Scan for the cell matching the given text and deliver its (x, y) coordinate at center. 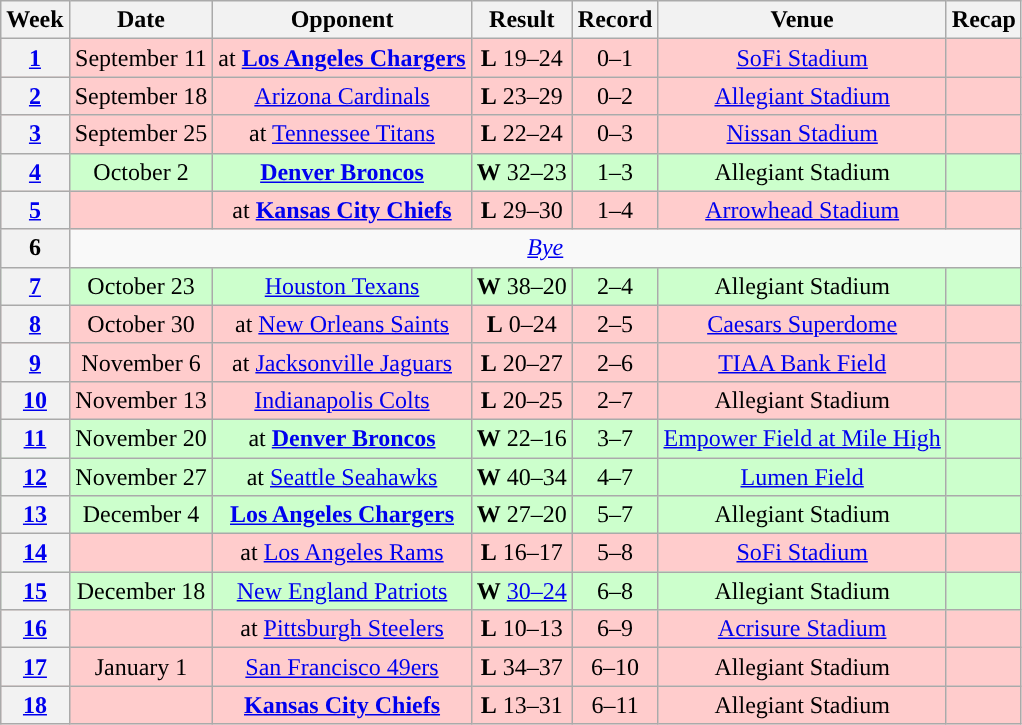
Opponent (342, 20)
October 23 (141, 286)
L 10–13 (522, 629)
September 25 (141, 134)
November 6 (141, 362)
0–2 (615, 96)
W 27–20 (522, 515)
San Francisco 49ers (342, 667)
6–11 (615, 705)
L 0–24 (522, 324)
Indianapolis Colts (342, 400)
Caesars Superdome (802, 324)
2–5 (615, 324)
2–7 (615, 400)
18 (35, 705)
Arizona Cardinals (342, 96)
L 20–27 (522, 362)
at Pittsburgh Steelers (342, 629)
2–4 (615, 286)
15 (35, 591)
Los Angeles Chargers (342, 515)
L 16–17 (522, 553)
November 13 (141, 400)
Lumen Field (802, 477)
8 (35, 324)
5–8 (615, 553)
7 (35, 286)
TIAA Bank Field (802, 362)
Kansas City Chiefs (342, 705)
W 22–16 (522, 438)
17 (35, 667)
L 13–31 (522, 705)
December 18 (141, 591)
Empower Field at Mile High (802, 438)
Bye (545, 248)
L 34–37 (522, 667)
3 (35, 134)
L 19–24 (522, 58)
October 2 (141, 172)
1 (35, 58)
November 27 (141, 477)
L 22–24 (522, 134)
at New Orleans Saints (342, 324)
November 20 (141, 438)
Date (141, 20)
at Seattle Seahawks (342, 477)
January 1 (141, 667)
Nissan Stadium (802, 134)
Houston Texans (342, 286)
12 (35, 477)
6–8 (615, 591)
Denver Broncos (342, 172)
6 (35, 248)
at Jacksonville Jaguars (342, 362)
Venue (802, 20)
2 (35, 96)
4 (35, 172)
at Denver Broncos (342, 438)
14 (35, 553)
1–3 (615, 172)
September 18 (141, 96)
New England Patriots (342, 591)
5–7 (615, 515)
Week (35, 20)
13 (35, 515)
0–3 (615, 134)
1–4 (615, 210)
Recap (984, 20)
L 23–29 (522, 96)
2–6 (615, 362)
6–10 (615, 667)
11 (35, 438)
6–9 (615, 629)
September 11 (141, 58)
at Tennessee Titans (342, 134)
Result (522, 20)
Acrisure Stadium (802, 629)
at Kansas City Chiefs (342, 210)
October 30 (141, 324)
9 (35, 362)
W 30–24 (522, 591)
December 4 (141, 515)
4–7 (615, 477)
5 (35, 210)
3–7 (615, 438)
10 (35, 400)
0–1 (615, 58)
L 29–30 (522, 210)
16 (35, 629)
W 38–20 (522, 286)
W 32–23 (522, 172)
at Los Angeles Rams (342, 553)
W 40–34 (522, 477)
at Los Angeles Chargers (342, 58)
Record (615, 20)
L 20–25 (522, 400)
Arrowhead Stadium (802, 210)
